Search for the cell housing the specified text and yield its [X, Y] center coordinate. 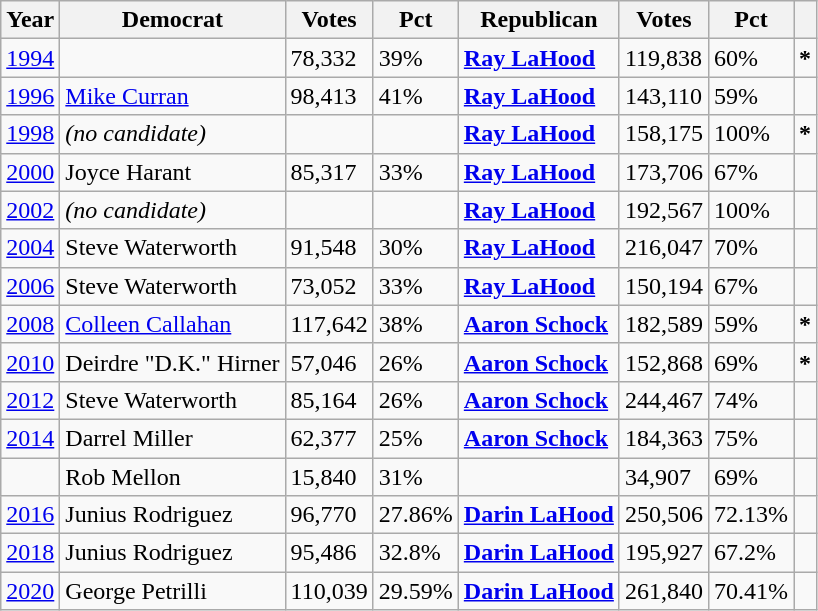
2006 [30, 286]
30% [416, 248]
70% [750, 248]
41% [416, 96]
244,467 [664, 400]
173,706 [664, 172]
Rob Mellon [172, 477]
39% [416, 58]
150,194 [664, 286]
192,567 [664, 210]
31% [416, 477]
117,642 [329, 324]
2020 [30, 591]
2018 [30, 553]
110,039 [329, 591]
261,840 [664, 591]
95,486 [329, 553]
60% [750, 58]
75% [750, 438]
182,589 [664, 324]
152,868 [664, 362]
Republican [538, 20]
Joyce Harant [172, 172]
85,164 [329, 400]
2016 [30, 515]
29.59% [416, 591]
250,506 [664, 515]
57,046 [329, 362]
Darrel Miller [172, 438]
Deirdre "D.K." Hirner [172, 362]
143,110 [664, 96]
2012 [30, 400]
Mike Curran [172, 96]
158,175 [664, 134]
32.8% [416, 553]
73,052 [329, 286]
2002 [30, 210]
96,770 [329, 515]
184,363 [664, 438]
62,377 [329, 438]
2010 [30, 362]
78,332 [329, 58]
1998 [30, 134]
67.2% [750, 553]
15,840 [329, 477]
85,317 [329, 172]
2000 [30, 172]
27.86% [416, 515]
91,548 [329, 248]
25% [416, 438]
119,838 [664, 58]
1994 [30, 58]
34,907 [664, 477]
Democrat [172, 20]
George Petrilli [172, 591]
1996 [30, 96]
74% [750, 400]
72.13% [750, 515]
Colleen Callahan [172, 324]
2008 [30, 324]
195,927 [664, 553]
2014 [30, 438]
Year [30, 20]
38% [416, 324]
216,047 [664, 248]
70.41% [750, 591]
98,413 [329, 96]
2004 [30, 248]
